Locate the cell with the specified text and output its [x, y] center coordinate. 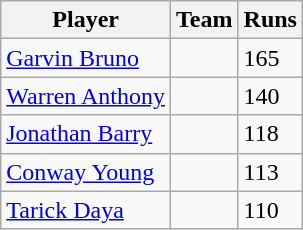
Conway Young [86, 172]
Garvin Bruno [86, 58]
110 [270, 210]
Tarick Daya [86, 210]
Team [205, 20]
118 [270, 134]
Runs [270, 20]
165 [270, 58]
Warren Anthony [86, 96]
Player [86, 20]
113 [270, 172]
Jonathan Barry [86, 134]
140 [270, 96]
